Return [X, Y] of the center of cell containing provided text 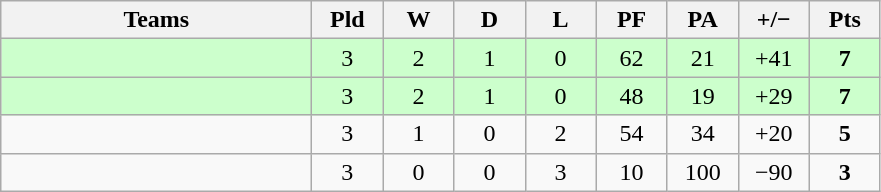
PF [632, 20]
21 [702, 58]
+/− [774, 20]
+41 [774, 58]
PA [702, 20]
Pld [348, 20]
62 [632, 58]
L [560, 20]
19 [702, 96]
54 [632, 134]
D [490, 20]
5 [844, 134]
10 [632, 172]
100 [702, 172]
+29 [774, 96]
W [418, 20]
34 [702, 134]
−90 [774, 172]
+20 [774, 134]
Teams [156, 20]
Pts [844, 20]
48 [632, 96]
